Pinpoint the cell where the given text exists, returning its [x, y] midpoint coordinate. 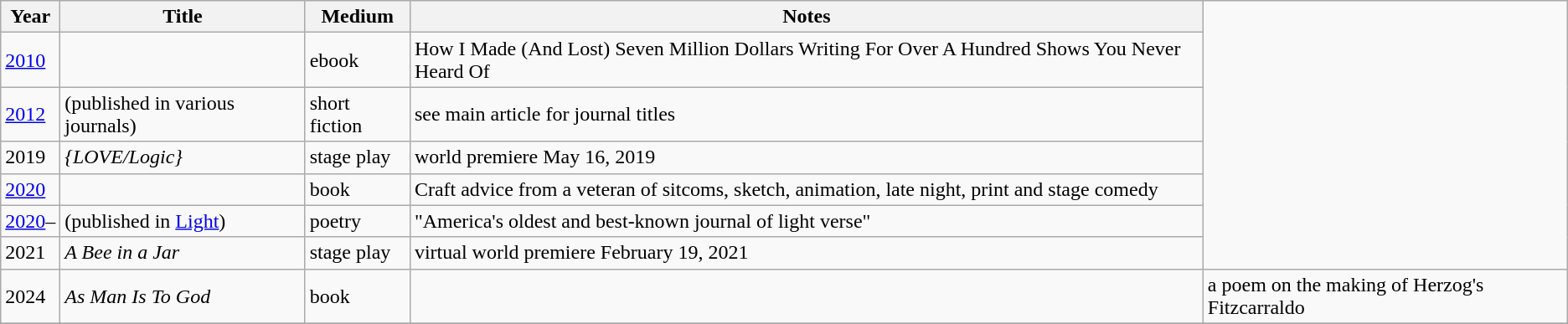
world premiere May 16, 2019 [806, 157]
2024 [30, 296]
poetry [357, 221]
Medium [357, 17]
(published in Light) [183, 221]
Title [183, 17]
2012 [30, 114]
Notes [806, 17]
{LOVE/Logic} [183, 157]
A Bee in a Jar [183, 253]
2010 [30, 60]
As Man Is To God [183, 296]
see main article for journal titles [806, 114]
"America's oldest and best-known journal of light verse" [806, 221]
virtual world premiere February 19, 2021 [806, 253]
a poem on the making of Herzog's Fitzcarraldo [1385, 296]
short fiction [357, 114]
ebook [357, 60]
2021 [30, 253]
2019 [30, 157]
(published in various journals) [183, 114]
Craft advice from a veteran of sitcoms, sketch, animation, late night, print and stage comedy [806, 189]
2020 [30, 189]
2020– [30, 221]
Year [30, 17]
How I Made (And Lost) Seven Million Dollars Writing For Over A Hundred Shows You Never Heard Of [806, 60]
